Capture the cell that displays the provided text and extract its [X, Y] central coordinate. 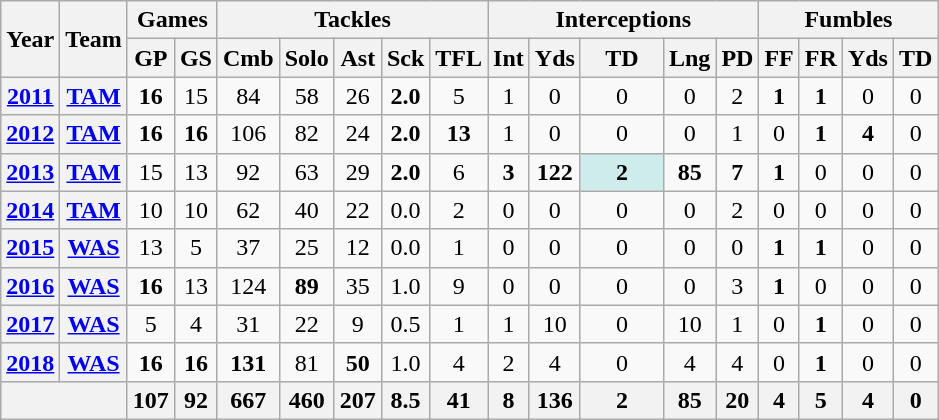
2013 [30, 172]
TFL [459, 58]
81 [306, 362]
PD [738, 58]
31 [248, 324]
50 [358, 362]
29 [358, 172]
131 [248, 362]
41 [459, 400]
Ast [358, 58]
667 [248, 400]
Team [94, 39]
GS [196, 58]
2012 [30, 134]
Lng [689, 58]
84 [248, 96]
40 [306, 210]
26 [358, 96]
2017 [30, 324]
2016 [30, 286]
Games [172, 20]
89 [306, 286]
25 [306, 248]
Tackles [352, 20]
2018 [30, 362]
Fumbles [848, 20]
12 [358, 248]
136 [554, 400]
8 [509, 400]
Year [30, 39]
Interceptions [624, 20]
2015 [30, 248]
20 [738, 400]
Solo [306, 58]
0.5 [405, 324]
37 [248, 248]
62 [248, 210]
82 [306, 134]
63 [306, 172]
58 [306, 96]
FR [820, 58]
107 [150, 400]
2014 [30, 210]
106 [248, 134]
24 [358, 134]
460 [306, 400]
207 [358, 400]
122 [554, 172]
FF [779, 58]
GP [150, 58]
Int [509, 58]
7 [738, 172]
Sck [405, 58]
8.5 [405, 400]
Cmb [248, 58]
35 [358, 286]
6 [459, 172]
124 [248, 286]
2011 [30, 96]
